Output the (x, y) coordinate of the center of the cell containing the given text.  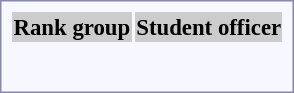
Student officer (209, 27)
Rank group (72, 27)
